Pinpoint the cell where the given text exists, returning its (X, Y) midpoint coordinate. 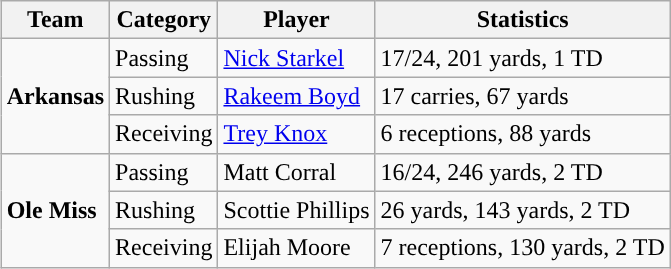
Elijah Moore (296, 248)
Matt Corral (296, 172)
7 receptions, 130 yards, 2 TD (522, 248)
Ole Miss (55, 210)
Rakeem Boyd (296, 96)
Statistics (522, 20)
Category (164, 20)
Scottie Phillips (296, 210)
26 yards, 143 yards, 2 TD (522, 210)
Arkansas (55, 96)
Player (296, 20)
17 carries, 67 yards (522, 96)
Team (55, 20)
17/24, 201 yards, 1 TD (522, 58)
6 receptions, 88 yards (522, 134)
Trey Knox (296, 134)
Nick Starkel (296, 58)
16/24, 246 yards, 2 TD (522, 172)
